Pinpoint the cell where the given text exists, returning its [x, y] midpoint coordinate. 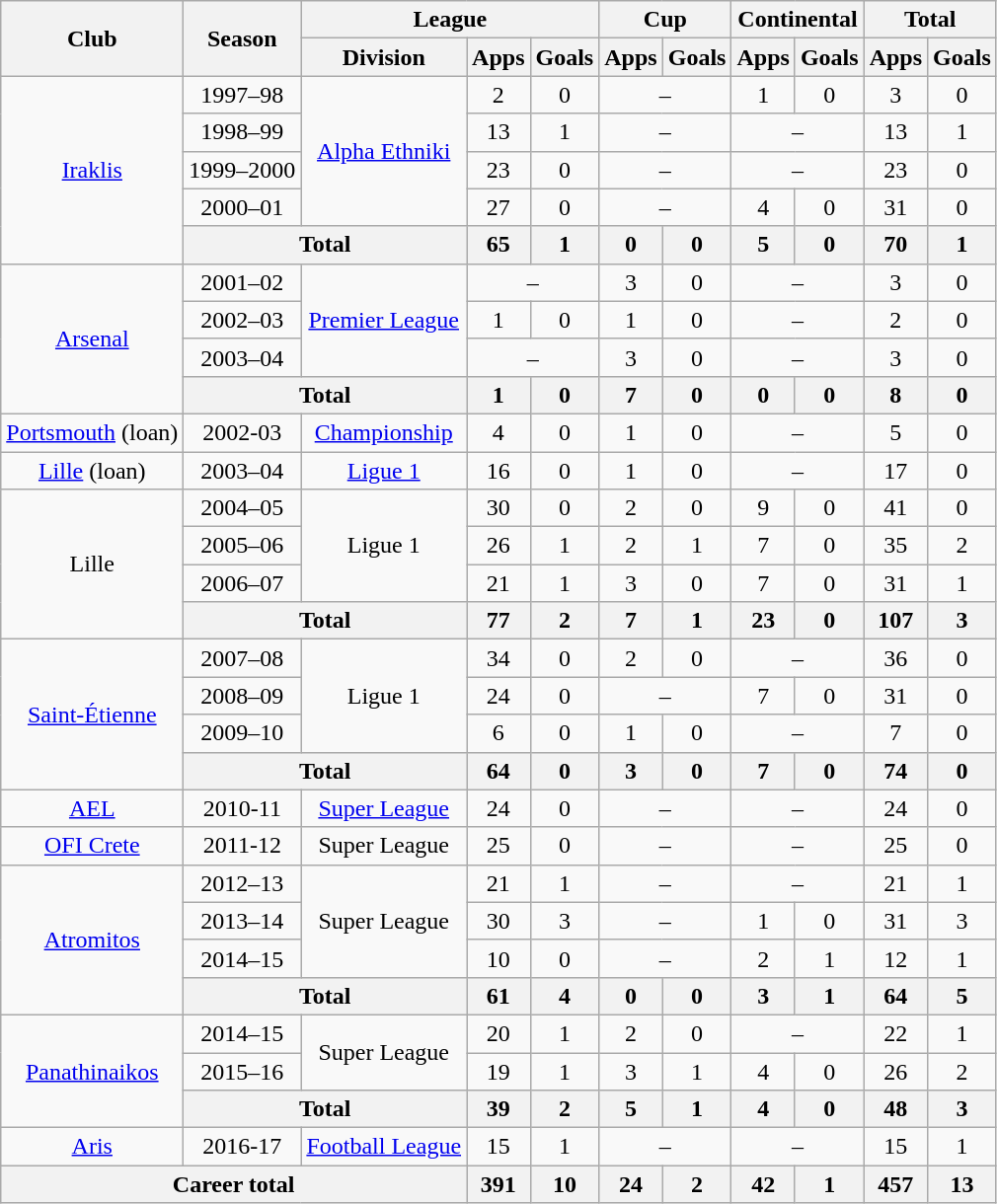
8 [895, 395]
48 [895, 1109]
Portsmouth (loan) [93, 432]
36 [895, 658]
41 [895, 508]
Football League [384, 1147]
Career total [234, 1184]
OFI Crete [93, 846]
391 [498, 1184]
2016-17 [243, 1147]
Panathinaikos [93, 1071]
2001–02 [243, 282]
1998–99 [243, 132]
Alpha Ethniki [384, 151]
1999–2000 [243, 170]
Club [93, 38]
19 [498, 1071]
2005–06 [243, 546]
Lille (loan) [93, 471]
70 [895, 245]
107 [895, 621]
2010-11 [243, 808]
27 [498, 207]
2006–07 [243, 583]
2007–08 [243, 658]
Premier League [384, 320]
League [450, 20]
1997–98 [243, 95]
16 [498, 471]
2011-12 [243, 846]
Iraklis [93, 170]
Lille [93, 564]
34 [498, 658]
20 [498, 1033]
Season [243, 38]
2002–03 [243, 320]
2009–10 [243, 733]
Championship [384, 432]
9 [763, 508]
65 [498, 245]
AEL [93, 808]
Cup [665, 20]
35 [895, 546]
42 [763, 1184]
Saint-Étienne [93, 715]
2008–09 [243, 696]
74 [895, 771]
2015–16 [243, 1071]
2002-03 [243, 432]
Aris [93, 1147]
2000–01 [243, 207]
2004–05 [243, 508]
61 [498, 996]
457 [895, 1184]
77 [498, 621]
12 [895, 958]
2012–13 [243, 883]
Continental [798, 20]
Atromitos [93, 940]
Division [384, 57]
6 [498, 733]
Arsenal [93, 339]
22 [895, 1033]
2013–14 [243, 921]
17 [895, 471]
39 [498, 1109]
